Identify which cell holds the provided text, then report its (X, Y) central coordinate. 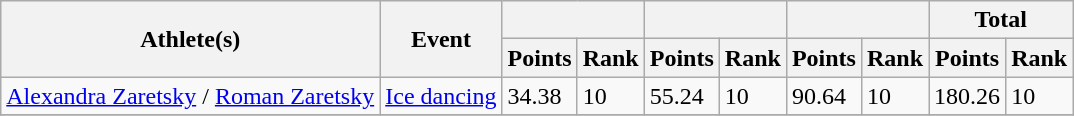
Ice dancing (441, 96)
Alexandra Zaretsky / Roman Zaretsky (190, 96)
180.26 (968, 96)
90.64 (824, 96)
55.24 (682, 96)
Athlete(s) (190, 39)
34.38 (540, 96)
Event (441, 39)
Total (1001, 20)
